Detect which cell encompasses the target text, then output its (x, y) center coordinate. 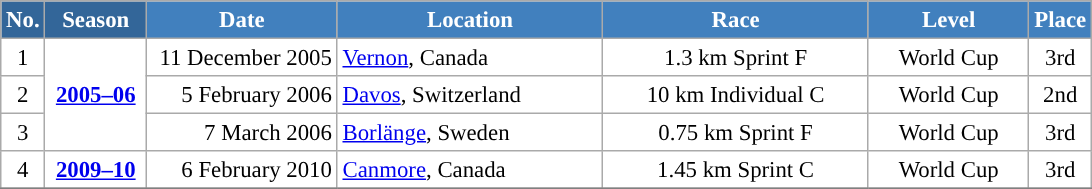
0.75 km Sprint F (736, 133)
Davos, Switzerland (470, 95)
7 March 2006 (242, 133)
Date (242, 20)
Location (470, 20)
10 km Individual C (736, 95)
Borlänge, Sweden (470, 133)
4 (23, 170)
2009–10 (96, 170)
Canmore, Canada (470, 170)
1 (23, 58)
Race (736, 20)
No. (23, 20)
1.3 km Sprint F (736, 58)
Vernon, Canada (470, 58)
3 (23, 133)
2 (23, 95)
6 February 2010 (242, 170)
Place (1060, 20)
11 December 2005 (242, 58)
2005–06 (96, 96)
2nd (1060, 95)
Level (948, 20)
1.45 km Sprint C (736, 170)
5 February 2006 (242, 95)
Season (96, 20)
